Return (X, Y) of the center of cell containing provided text 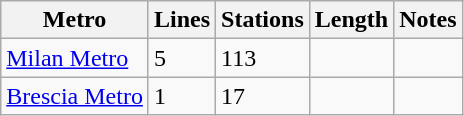
Stations (263, 20)
Notes (428, 20)
113 (263, 58)
Length (351, 20)
5 (182, 58)
Milan Metro (75, 58)
Metro (75, 20)
1 (182, 96)
Lines (182, 20)
17 (263, 96)
Brescia Metro (75, 96)
